Provide the (X, Y) coordinate of the cell's center where the given text is located.  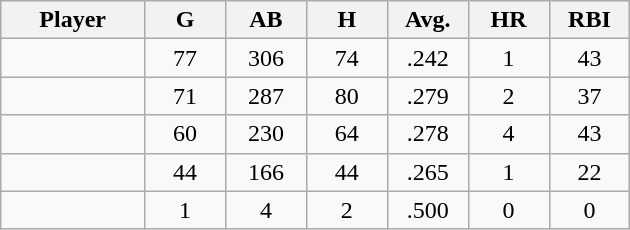
Player (73, 20)
166 (266, 172)
287 (266, 96)
306 (266, 58)
.279 (428, 96)
H (346, 20)
71 (186, 96)
AB (266, 20)
.265 (428, 172)
22 (590, 172)
G (186, 20)
.242 (428, 58)
80 (346, 96)
64 (346, 134)
RBI (590, 20)
74 (346, 58)
60 (186, 134)
.500 (428, 210)
230 (266, 134)
HR (508, 20)
.278 (428, 134)
77 (186, 58)
Avg. (428, 20)
37 (590, 96)
